Output the [X, Y] coordinate of the center of the cell containing the given text.  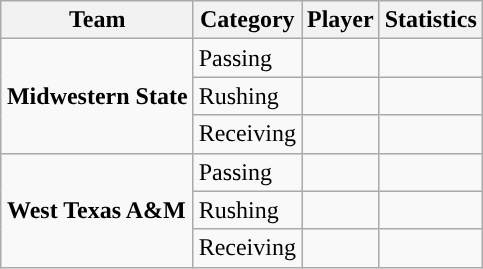
Statistics [430, 20]
West Texas A&M [97, 210]
Player [341, 20]
Category [247, 20]
Midwestern State [97, 96]
Team [97, 20]
